Locate the cell with the specified text and output its [x, y] center coordinate. 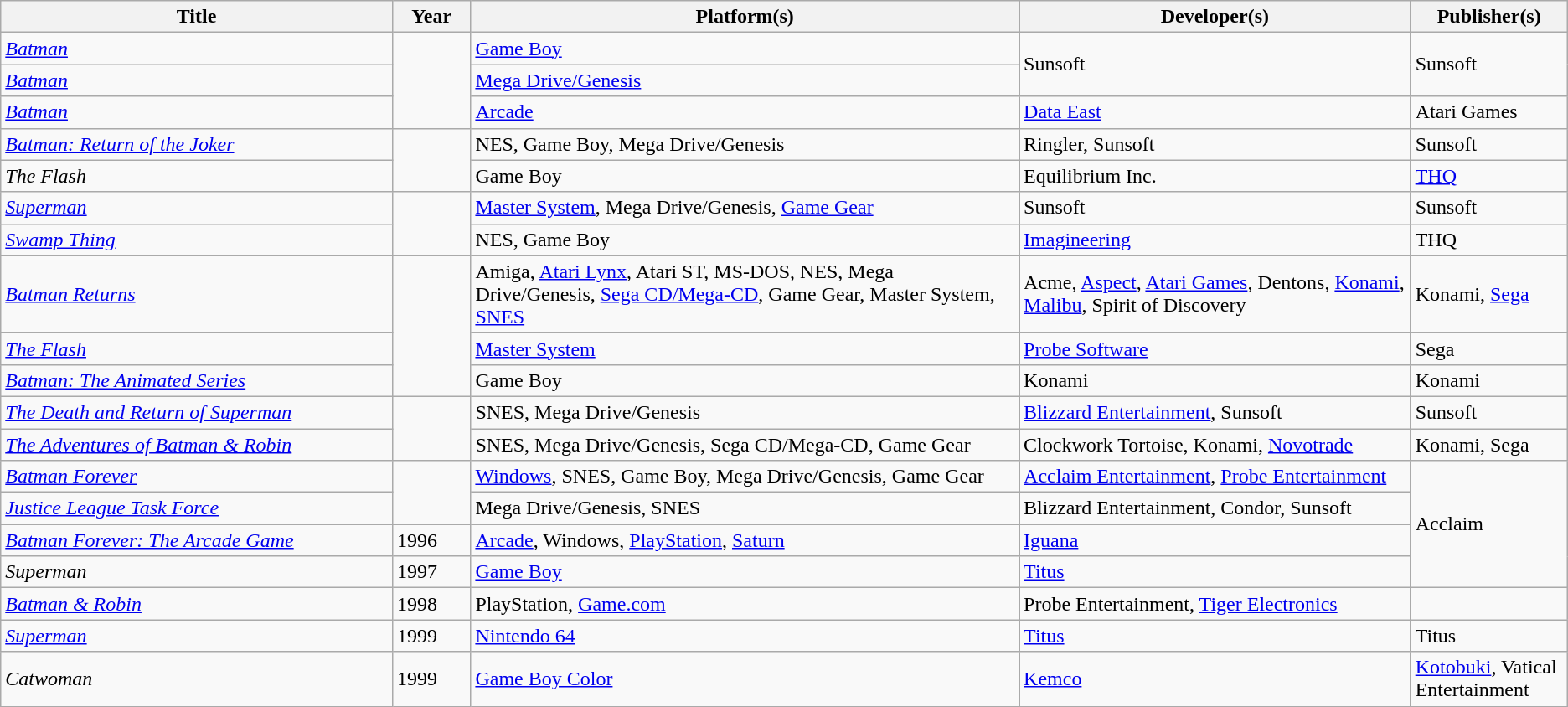
Arcade [745, 112]
PlayStation, Game.com [745, 604]
SNES, Mega Drive/Genesis, Sega CD/Mega-CD, Game Gear [745, 445]
Ringler, Sunsoft [1215, 144]
The Adventures of Batman & Robin [197, 445]
Batman Forever [197, 477]
Swamp Thing [197, 240]
Kemco [1215, 679]
1998 [431, 604]
Arcade, Windows, PlayStation, Saturn [745, 540]
Blizzard Entertainment, Condor, Sunsoft [1215, 508]
Clockwork Tortoise, Konami, Novotrade [1215, 445]
Year [431, 17]
The Death and Return of Superman [197, 412]
Imagineering [1215, 240]
Windows, SNES, Game Boy, Mega Drive/Genesis, Game Gear [745, 477]
Batman Forever: The Arcade Game [197, 540]
Nintendo 64 [745, 636]
Publisher(s) [1489, 17]
NES, Game Boy, Mega Drive/Genesis [745, 144]
Batman: Return of the Joker [197, 144]
NES, Game Boy [745, 240]
Batman & Robin [197, 604]
Developer(s) [1215, 17]
Batman Returns [197, 294]
Platform(s) [745, 17]
Acclaim [1489, 524]
Game Boy Color [745, 679]
Probe Entertainment, Tiger Electronics [1215, 604]
Atari Games [1489, 112]
Amiga, Atari Lynx, Atari ST, MS-DOS, NES, Mega Drive/Genesis, Sega CD/Mega-CD, Game Gear, Master System, SNES [745, 294]
Equilibrium Inc. [1215, 176]
Master System, Mega Drive/Genesis, Game Gear [745, 208]
Master System [745, 348]
Kotobuki, Vatical Entertainment [1489, 679]
Batman: The Animated Series [197, 380]
Data East [1215, 112]
Probe Software [1215, 348]
Title [197, 17]
Acclaim Entertainment, Probe Entertainment [1215, 477]
Blizzard Entertainment, Sunsoft [1215, 412]
Acme, Aspect, Atari Games, Dentons, Konami, Malibu, Spirit of Discovery [1215, 294]
Iguana [1215, 540]
Mega Drive/Genesis [745, 80]
Sega [1489, 348]
Justice League Task Force [197, 508]
SNES, Mega Drive/Genesis [745, 412]
1996 [431, 540]
Mega Drive/Genesis, SNES [745, 508]
Catwoman [197, 679]
1997 [431, 572]
